Pinpoint the cell where the given text exists, returning its (x, y) midpoint coordinate. 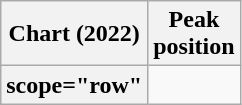
scope="row" (74, 85)
Chart (2022) (74, 34)
Peakposition (194, 34)
